Search for the cell housing the specified text and yield its [x, y] center coordinate. 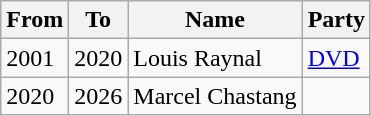
To [98, 20]
2001 [35, 58]
DVD [336, 58]
From [35, 20]
Name [215, 20]
Marcel Chastang [215, 96]
2026 [98, 96]
Louis Raynal [215, 58]
Party [336, 20]
